Search for the cell housing the specified text and yield its [x, y] center coordinate. 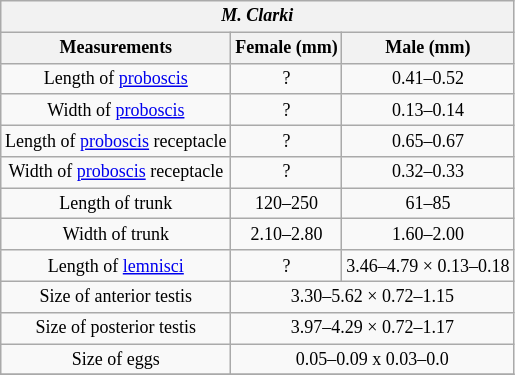
Female (mm) [286, 48]
0.41–0.52 [428, 78]
0.13–0.14 [428, 110]
Length of lemnisci [116, 266]
Length of proboscis receptacle [116, 140]
Measurements [116, 48]
Width of proboscis [116, 110]
Size of posterior testis [116, 328]
3.46–4.79 × 0.13–0.18 [428, 266]
61–85 [428, 204]
2.10–2.80 [286, 234]
Width of proboscis receptacle [116, 172]
0.05–0.09 x 0.03–0.0 [372, 360]
Width of trunk [116, 234]
Male (mm) [428, 48]
M. Clarki [258, 16]
Size of anterior testis [116, 296]
3.97–4.29 × 0.72–1.17 [372, 328]
0.65–0.67 [428, 140]
3.30–5.62 × 0.72–1.15 [372, 296]
Size of eggs [116, 360]
0.32–0.33 [428, 172]
120–250 [286, 204]
Length of proboscis [116, 78]
1.60–2.00 [428, 234]
Length of trunk [116, 204]
